Identify which cell holds the provided text, then report its [X, Y] central coordinate. 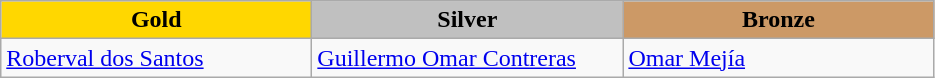
Guillermo Omar Contreras [468, 58]
Roberval dos Santos [156, 58]
Silver [468, 20]
Omar Mejía [778, 58]
Bronze [778, 20]
Gold [156, 20]
